Locate the cell with the specified text and output its (x, y) center coordinate. 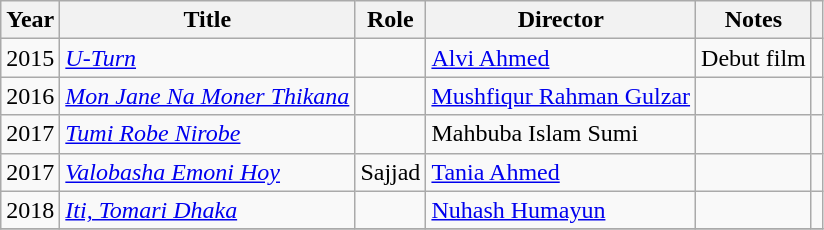
U-Turn (208, 58)
Tumi Robe Nirobe (208, 134)
Nuhash Humayun (561, 210)
Valobasha Emoni Hoy (208, 172)
Iti, Tomari Dhaka (208, 210)
Director (561, 20)
Tania Ahmed (561, 172)
Role (390, 20)
Alvi Ahmed (561, 58)
Mahbuba Islam Sumi (561, 134)
2016 (30, 96)
Mushfiqur Rahman Gulzar (561, 96)
Mon Jane Na Moner Thikana (208, 96)
Year (30, 20)
Sajjad (390, 172)
2015 (30, 58)
Debut film (754, 58)
Notes (754, 20)
Title (208, 20)
2018 (30, 210)
